Locate the cell with the specified text and output its [X, Y] center coordinate. 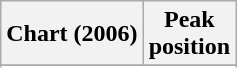
Chart (2006) [72, 34]
Peak position [189, 34]
